Detect which cell encompasses the target text, then output its [X, Y] center coordinate. 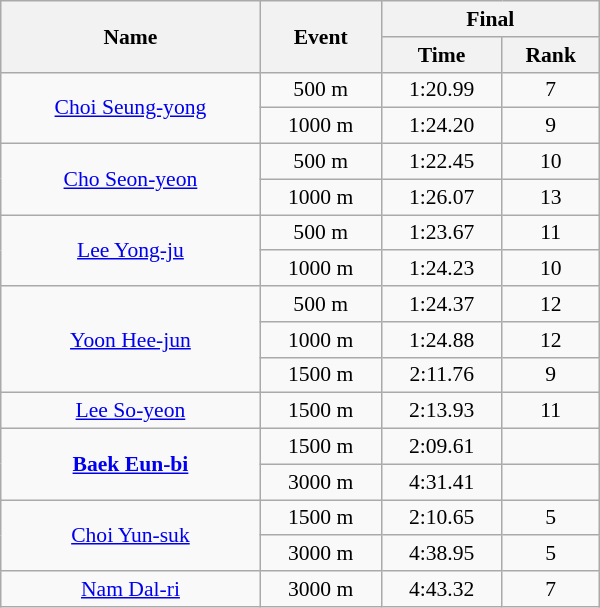
2:09.61 [442, 447]
1:24.88 [442, 340]
4:43.32 [442, 589]
Choi Yun-suk [130, 536]
Lee So-yeon [130, 411]
Baek Eun-bi [130, 464]
1:26.07 [442, 197]
1:24.37 [442, 304]
Rank [550, 55]
1:23.67 [442, 233]
Yoon Hee-jun [130, 340]
1:22.45 [442, 162]
1:24.20 [442, 126]
Choi Seung-yong [130, 108]
4:31.41 [442, 482]
1:24.23 [442, 269]
2:11.76 [442, 375]
Final [490, 19]
Time [442, 55]
Event [320, 36]
4:38.95 [442, 554]
13 [550, 197]
Name [130, 36]
2:10.65 [442, 518]
1:20.99 [442, 90]
2:13.93 [442, 411]
Lee Yong-ju [130, 250]
Nam Dal-ri [130, 589]
Cho Seon-yeon [130, 180]
